Return the (X, Y) coordinate for the center point of the cell that contains the specified text.  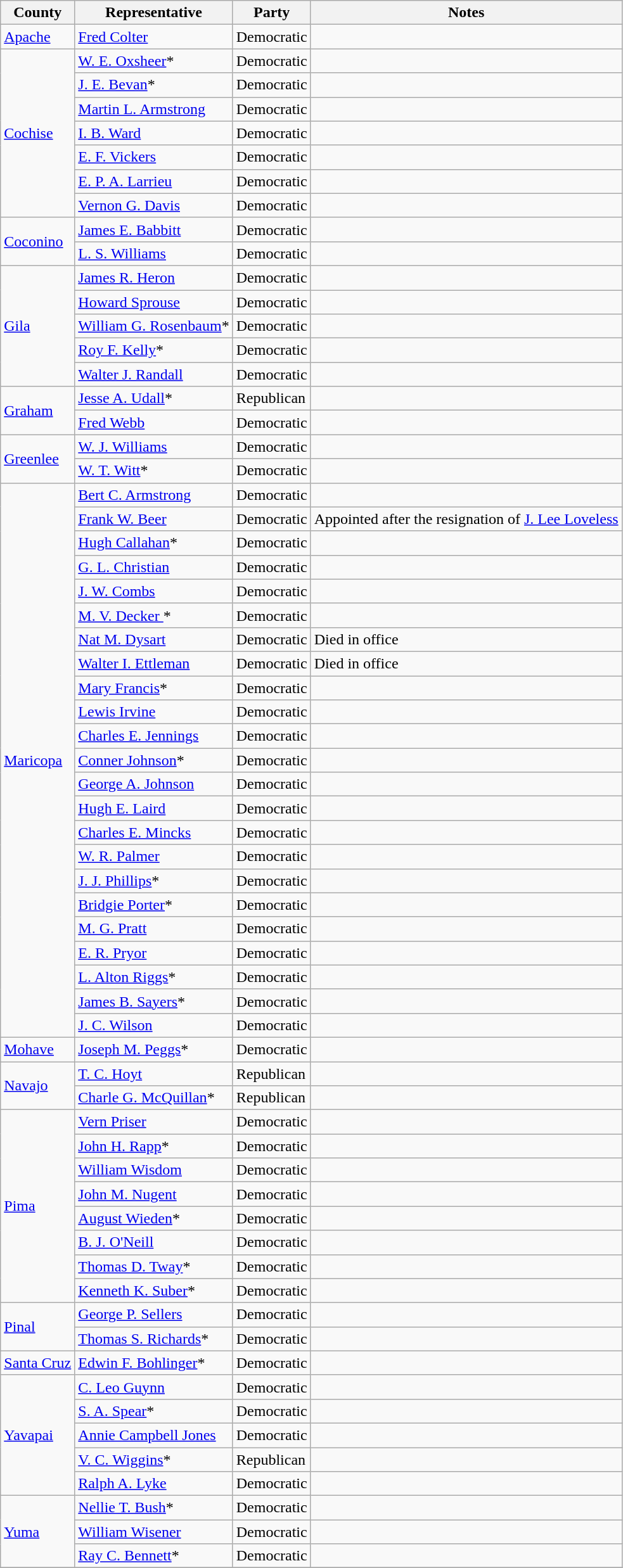
Kenneth K. Suber* (153, 1291)
Nellie T. Bush* (153, 1508)
Yuma (38, 1532)
Vernon G. Davis (153, 205)
J. J. Phillips* (153, 881)
J. C. Wilson (153, 1025)
August Wieden* (153, 1218)
Bert C. Armstrong (153, 495)
Frank W. Beer (153, 519)
Vern Priser (153, 1122)
Graham (38, 411)
Ralph A. Lyke (153, 1484)
Mary Francis* (153, 687)
Greenlee (38, 459)
Gila (38, 326)
Hugh Callahan* (153, 543)
Representative (153, 13)
Ray C. Bennett* (153, 1556)
Fred Colter (153, 37)
William Wisdom (153, 1170)
W. E. Oxsheer* (153, 61)
B. J. O'Neill (153, 1242)
George P. Sellers (153, 1315)
James B. Sayers* (153, 1001)
Joseph M. Peggs* (153, 1049)
Edwin F. Bohlinger* (153, 1363)
V. C. Wiggins* (153, 1459)
C. Leo Guynn (153, 1387)
Apache (38, 37)
Charle G. McQuillan* (153, 1098)
John H. Rapp* (153, 1146)
William Wisener (153, 1532)
Cochise (38, 133)
L. Alton Riggs* (153, 977)
Roy F. Kelly* (153, 350)
Mohave (38, 1049)
Navajo (38, 1086)
William G. Rosenbaum* (153, 326)
J. W. Combs (153, 591)
E. P. A. Larrieu (153, 181)
Walter J. Randall (153, 374)
E. F. Vickers (153, 157)
County (38, 13)
J. E. Bevan* (153, 85)
W. R. Palmer (153, 857)
Hugh E. Laird (153, 808)
Walter I. Ettleman (153, 663)
Coconino (38, 241)
Notes (466, 13)
James R. Heron (153, 277)
E. R. Pryor (153, 953)
Appointed after the resignation of J. Lee Loveless (466, 519)
M. G. Pratt (153, 929)
Nat M. Dysart (153, 639)
Party (271, 13)
S. A. Spear* (153, 1411)
Bridgie Porter* (153, 905)
L. S. Williams (153, 253)
M. V. Decker * (153, 615)
W. T. Witt* (153, 471)
Santa Cruz (38, 1363)
Howard Sprouse (153, 302)
George A. Johnson (153, 784)
Martin L. Armstrong (153, 109)
T. C. Hoyt (153, 1074)
Pinal (38, 1327)
Maricopa (38, 760)
Charles E. Jennings (153, 736)
W. J. Williams (153, 447)
I. B. Ward (153, 133)
Lewis Irvine (153, 712)
G. L. Christian (153, 567)
Pima (38, 1206)
Thomas S. Richards* (153, 1339)
Conner Johnson* (153, 760)
Fred Webb (153, 423)
Yavapai (38, 1435)
Jesse A. Udall* (153, 398)
James E. Babbitt (153, 229)
Thomas D. Tway* (153, 1266)
Annie Campbell Jones (153, 1435)
Charles E. Mincks (153, 832)
John M. Nugent (153, 1194)
